Find where the given text appears and provide that cell's center as (x, y) coordinate. 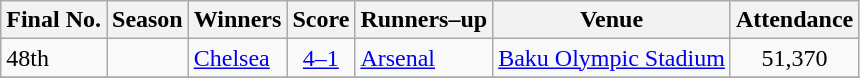
Attendance (794, 20)
Chelsea (238, 58)
Winners (238, 20)
Score (321, 20)
Runners–up (424, 20)
Arsenal (424, 58)
48th (54, 58)
Final No. (54, 20)
Season (147, 20)
Baku Olympic Stadium (612, 58)
4–1 (321, 58)
51,370 (794, 58)
Venue (612, 20)
